Return the [x, y] coordinate for the center point of the cell that contains the specified text.  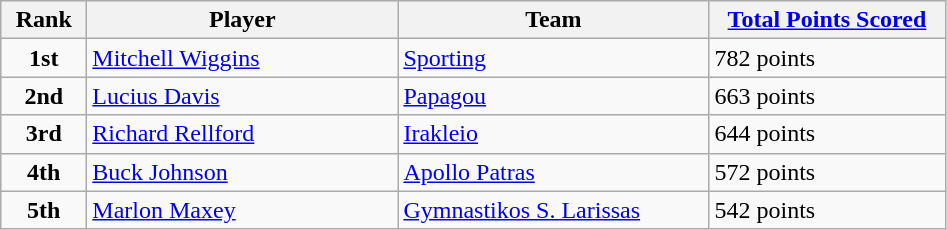
Apollo Patras [554, 172]
Mitchell Wiggins [242, 58]
Buck Johnson [242, 172]
Irakleio [554, 134]
Lucius Davis [242, 96]
2nd [44, 96]
Papagou [554, 96]
Team [554, 20]
1st [44, 58]
3rd [44, 134]
663 points [827, 96]
Sporting [554, 58]
572 points [827, 172]
4th [44, 172]
644 points [827, 134]
Richard Rellford [242, 134]
Rank [44, 20]
5th [44, 210]
782 points [827, 58]
542 points [827, 210]
Total Points Scored [827, 20]
Marlon Maxey [242, 210]
Gymnastikos S. Larissas [554, 210]
Player [242, 20]
